Locate the cell with the specified text and output its [X, Y] center coordinate. 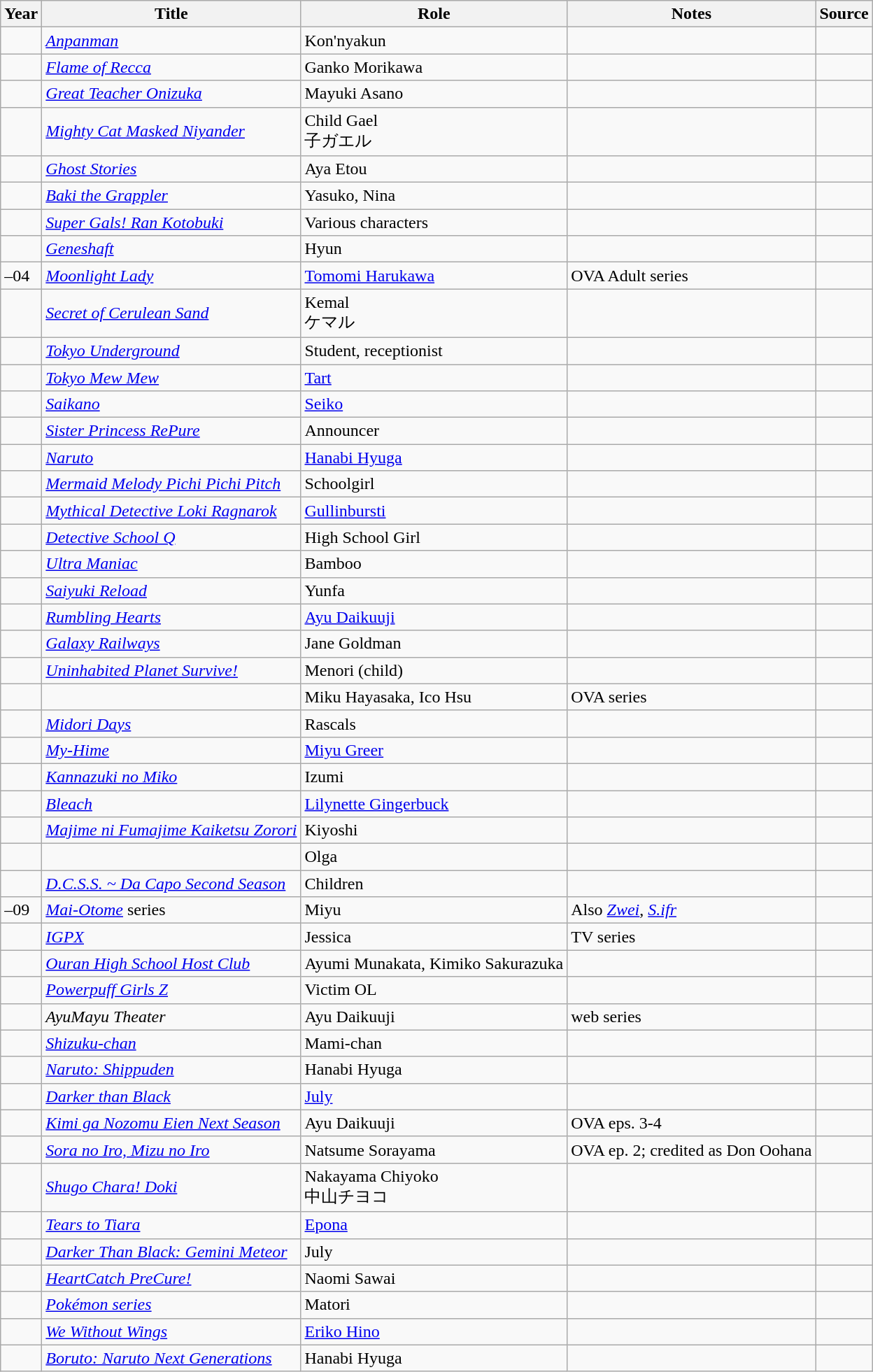
Tomomi Harukawa [434, 276]
Sister Princess RePure [171, 431]
Mayuki Asano [434, 94]
Victim OL [434, 990]
Darker Than Black: Gemini Meteor [171, 1252]
–09 [21, 910]
Izumi [434, 777]
Child Gael子ガエル [434, 132]
Hyun [434, 249]
OVA ep. 2; credited as Don Oohana [691, 1150]
Moonlight Lady [171, 276]
HeartCatch PreCure! [171, 1278]
Matori [434, 1305]
Super Gals! Ran Kotobuki [171, 222]
Announcer [434, 431]
Galaxy Railways [171, 644]
Boruto: Naruto Next Generations [171, 1358]
Role [434, 14]
Bleach [171, 804]
Naruto [171, 458]
Sora no Iro, Mizu no Iro [171, 1150]
Majime ni Fumajime Kaiketsu Zorori [171, 830]
Children [434, 884]
–04 [21, 276]
AyuMayu Theater [171, 1017]
Saiyuki Reload [171, 590]
Mai-Otome series [171, 910]
Detective School Q [171, 537]
Yunfa [434, 590]
Ayumi Munakata, Kimiko Sakurazuka [434, 963]
Kimi ga Nozomu Eien Next Season [171, 1123]
Ganko Morikawa [434, 67]
Also Zwei, S.ifr [691, 910]
Jessica [434, 937]
Anpanman [171, 41]
TV series [691, 937]
Ultra Maniac [171, 564]
Miyu [434, 910]
Eriko Hino [434, 1331]
Aya Etou [434, 169]
Kemalケマル [434, 313]
web series [691, 1017]
Kiyoshi [434, 830]
Naomi Sawai [434, 1278]
Year [21, 14]
Tears to Tiara [171, 1225]
OVA series [691, 697]
We Without Wings [171, 1331]
Miku Hayasaka, Ico Hsu [434, 697]
Darker than Black [171, 1096]
Title [171, 14]
Schoolgirl [434, 484]
Shizuku-chan [171, 1043]
Midori Days [171, 723]
Kannazuki no Miko [171, 777]
Mermaid Melody Pichi Pichi Pitch [171, 484]
Gullinbursti [434, 511]
Secret of Cerulean Sand [171, 313]
IGPX [171, 937]
Menori (child) [434, 670]
Yasuko, Nina [434, 196]
Uninhabited Planet Survive! [171, 670]
Shugo Chara! Doki [171, 1187]
Bamboo [434, 564]
Lilynette Gingerbuck [434, 804]
Epona [434, 1225]
Miyu Greer [434, 750]
High School Girl [434, 537]
Rumbling Hearts [171, 617]
Olga [434, 857]
Notes [691, 14]
Saikano [171, 404]
Pokémon series [171, 1305]
Mighty Cat Masked Niyander [171, 132]
Great Teacher Onizuka [171, 94]
Jane Goldman [434, 644]
Mythical Detective Loki Ragnarok [171, 511]
Rascals [434, 723]
Student, receptionist [434, 351]
Mami-chan [434, 1043]
Powerpuff Girls Z [171, 990]
Ghost Stories [171, 169]
Baki the Grappler [171, 196]
Source [844, 14]
Kon'nyakun [434, 41]
Seiko [434, 404]
Naruto: Shippuden [171, 1070]
Natsume Sorayama [434, 1150]
Geneshaft [171, 249]
My-Hime [171, 750]
Tokyo Mew Mew [171, 377]
Ouran High School Host Club [171, 963]
Tart [434, 377]
D.C.S.S. ~ Da Capo Second Season [171, 884]
OVA eps. 3-4 [691, 1123]
OVA Adult series [691, 276]
Various characters [434, 222]
Flame of Recca [171, 67]
Nakayama Chiyoko中山チヨコ [434, 1187]
Tokyo Underground [171, 351]
